Return [X, Y] of the center of cell containing provided text 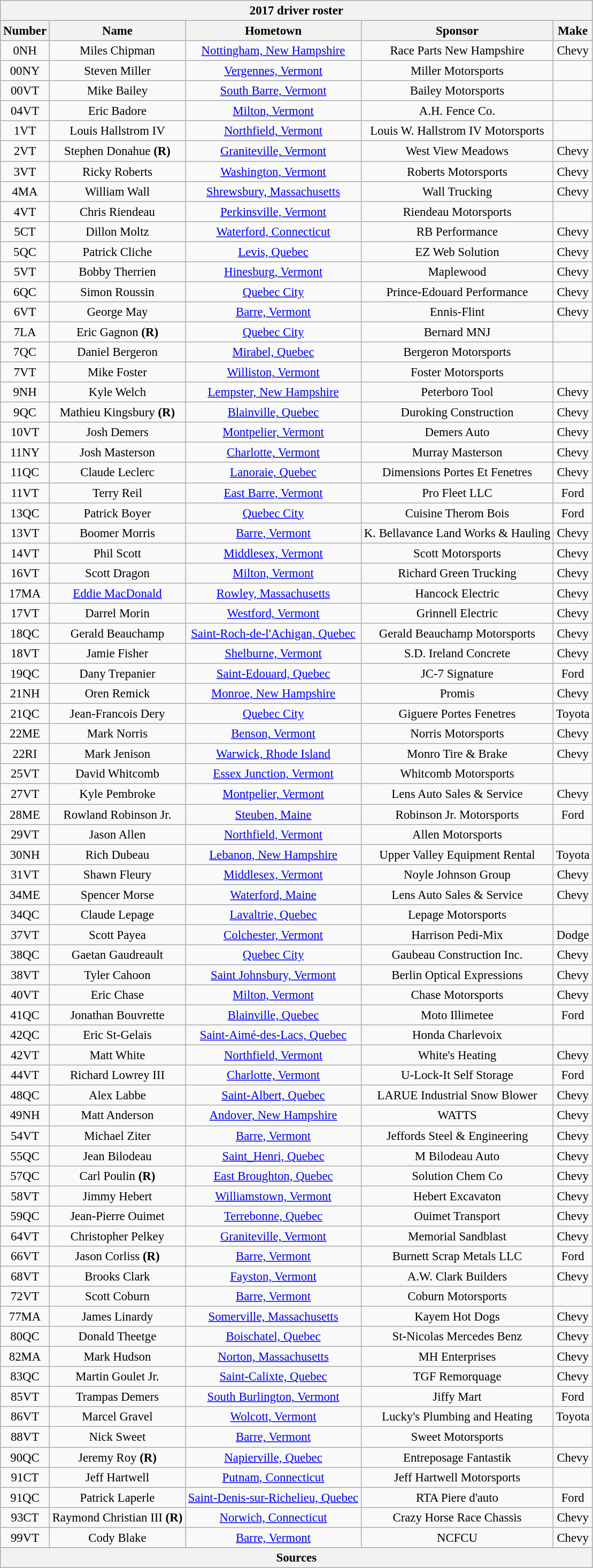
Jean-Francois Dery [117, 714]
5CT [25, 231]
Crazy Horse Race Chassis [458, 1517]
George May [117, 312]
Harrison Pedi-Mix [458, 935]
Berlin Optical Expressions [458, 975]
Williston, Vermont [274, 372]
04VT [25, 111]
RTA Piere d'auto [458, 1497]
Miles Chipman [117, 51]
Patrick Cliche [117, 252]
Patrick Boyer [117, 513]
Somerville, Massachusetts [274, 1317]
72VT [25, 1297]
7VT [25, 372]
Mike Bailey [117, 91]
Mark Hudson [117, 1357]
Upper Valley Equipment Rental [458, 855]
Lepage Motorsports [458, 915]
Kayem Hot Dogs [458, 1317]
Scott Motorsports [458, 553]
Entreposage Fantastik [458, 1457]
29VT [25, 834]
Jeff Hartwell [117, 1477]
Shawn Fleury [117, 874]
Bailey Motorsports [458, 91]
Norris Motorsports [458, 734]
31VT [25, 874]
Number [25, 31]
Dimensions Portes Et Fenetres [458, 473]
Maplewood [458, 272]
25VT [25, 774]
David Whitcomb [117, 774]
TGF Remorquage [458, 1377]
18QC [25, 633]
Claude Leclerc [117, 473]
Lebanon, New Hampshire [274, 855]
MH Enterprises [458, 1357]
Jean Bilodeau [117, 1156]
Boomer Morris [117, 533]
Cody Blake [117, 1538]
21NH [25, 694]
48QC [25, 1096]
28ME [25, 814]
Eric Chase [117, 995]
85VT [25, 1397]
Martin Goulet Jr. [117, 1377]
3VT [25, 172]
Dany Trepanier [117, 674]
Mark Norris [117, 734]
Jamie Fisher [117, 654]
Levis, Quebec [274, 252]
St-Nicolas Mercedes Benz [458, 1337]
Dillon Moltz [117, 231]
Mike Foster [117, 372]
55QC [25, 1156]
Sources [296, 1558]
11QC [25, 473]
Mark Jenison [117, 754]
Jonathan Bouvrette [117, 1015]
Bernard MNJ [458, 332]
Michael Ziter [117, 1136]
44VT [25, 1075]
57QC [25, 1176]
Allen Motorsports [458, 834]
Eric Badore [117, 111]
14VT [25, 553]
Chase Motorsports [458, 995]
Robinson Jr. Motorsports [458, 814]
A.W. Clark Builders [458, 1276]
34ME [25, 895]
Scott Coburn [117, 1297]
Giguere Portes Fenetres [458, 714]
16VT [25, 573]
Bobby Therrien [117, 272]
Mathieu Kingsbury (R) [117, 413]
Scott Dragon [117, 573]
Riendeau Motorsports [458, 212]
2017 driver roster [296, 11]
37VT [25, 935]
41QC [25, 1015]
91QC [25, 1497]
Make [573, 31]
Whitcomb Motorsports [458, 774]
Saint-Calixte, Quebec [274, 1377]
6QC [25, 292]
East Broughton, Quebec [274, 1176]
JC-7 Signature [458, 674]
William Wall [117, 191]
64VT [25, 1236]
5QC [25, 252]
Westford, Vermont [274, 614]
42QC [25, 1035]
17MA [25, 593]
Coburn Motorsports [458, 1297]
17VT [25, 614]
4MA [25, 191]
Christopher Pelkey [117, 1236]
Saint-Denis-sur-Richelieu, Quebec [274, 1497]
Monroe, New Hampshire [274, 694]
Gerald Beauchamp [117, 633]
Terry Reil [117, 493]
38QC [25, 955]
13QC [25, 513]
58VT [25, 1196]
Simon Roussin [117, 292]
EZ Web Solution [458, 252]
Carl Poulin (R) [117, 1176]
LARUE Industrial Snow Blower [458, 1096]
Kyle Pembroke [117, 794]
Dodge [573, 935]
Louis W. Hallstrom IV Motorsports [458, 131]
Warwick, Rhode Island [274, 754]
Richard Green Trucking [458, 573]
77MA [25, 1317]
Gerald Beauchamp Motorsports [458, 633]
Noyle Johnson Group [458, 874]
Colchester, Vermont [274, 935]
00NY [25, 71]
Race Parts New Hampshire [458, 51]
South Burlington, Vermont [274, 1397]
Steuben, Maine [274, 814]
Eddie MacDonald [117, 593]
80QC [25, 1337]
Kyle Welch [117, 392]
Grinnell Electric [458, 614]
Foster Motorsports [458, 372]
18VT [25, 654]
Matt White [117, 1055]
59QC [25, 1216]
Benson, Vermont [274, 734]
James Linardy [117, 1317]
Darrel Morin [117, 614]
RB Performance [458, 231]
5VT [25, 272]
Roberts Motorsports [458, 172]
Honda Charlevoix [458, 1035]
Gaubeau Construction Inc. [458, 955]
Ouimet Transport [458, 1216]
M Bilodeau Auto [458, 1156]
1VT [25, 131]
Eric St-Gelais [117, 1035]
Jason Allen [117, 834]
88VT [25, 1437]
Raymond Christian III (R) [117, 1517]
7QC [25, 352]
Nick Sweet [117, 1437]
Saint-Albert, Quebec [274, 1096]
93CT [25, 1517]
11NY [25, 453]
Jeffords Steel & Engineering [458, 1136]
Vergennes, Vermont [274, 71]
Matt Anderson [117, 1116]
Richard Lowrey III [117, 1075]
Lavaltrie, Quebec [274, 915]
Gaetan Gaudreault [117, 955]
2VT [25, 151]
Josh Masterson [117, 453]
Putnam, Connecticut [274, 1477]
West View Meadows [458, 151]
Burnett Scrap Metals LLC [458, 1256]
Name [117, 31]
Louis Hallstrom IV [117, 131]
Waterford, Maine [274, 895]
Mirabel, Quebec [274, 352]
Bergeron Motorsports [458, 352]
7LA [25, 332]
Saint Johnsbury, Vermont [274, 975]
Pro Fleet LLC [458, 493]
Chris Riendeau [117, 212]
Terrebonne, Quebec [274, 1216]
90QC [25, 1457]
54VT [25, 1136]
Tyler Cahoon [117, 975]
Shelburne, Vermont [274, 654]
Saint-Edouard, Quebec [274, 674]
Wolcott, Vermont [274, 1417]
Williamstown, Vermont [274, 1196]
00VT [25, 91]
Jason Corliss (R) [117, 1256]
Josh Demers [117, 432]
68VT [25, 1276]
86VT [25, 1417]
Moto Illimetee [458, 1015]
Cuisine Therom Bois [458, 513]
Oren Remick [117, 694]
Steven Miller [117, 71]
Sponsor [458, 31]
Trampas Demers [117, 1397]
Norton, Massachusetts [274, 1357]
10VT [25, 432]
Lempster, New Hampshire [274, 392]
K. Bellavance Land Works & Hauling [458, 533]
Patrick Laperle [117, 1497]
Saint-Roch-de-l'Achigan, Quebec [274, 633]
Prince-Edouard Performance [458, 292]
Hinesburg, Vermont [274, 272]
Sweet Motorsports [458, 1437]
Shrewsbury, Massachusetts [274, 191]
Claude Lepage [117, 915]
30NH [25, 855]
Demers Auto [458, 432]
Saint-Aimé-des-Lacs, Quebec [274, 1035]
Ricky Roberts [117, 172]
11VT [25, 493]
9NH [25, 392]
NCFCU [458, 1538]
Peterboro Tool [458, 392]
Solution Chem Co [458, 1176]
Jeremy Roy (R) [117, 1457]
6VT [25, 312]
40VT [25, 995]
Hebert Excavaton [458, 1196]
Fayston, Vermont [274, 1276]
Jiffy Mart [458, 1397]
Jeff Hartwell Motorsports [458, 1477]
Eric Gagnon (R) [117, 332]
0NH [25, 51]
Hometown [274, 31]
Promis [458, 694]
83QC [25, 1377]
Duroking Construction [458, 413]
South Barre, Vermont [274, 91]
Nottingham, New Hampshire [274, 51]
Lanoraie, Quebec [274, 473]
Hancock Electric [458, 593]
Washington, Vermont [274, 172]
S.D. Ireland Concrete [458, 654]
42VT [25, 1055]
Jimmy Hebert [117, 1196]
Donald Theetge [117, 1337]
A.H. Fence Co. [458, 111]
Brooks Clark [117, 1276]
38VT [25, 975]
49NH [25, 1116]
82MA [25, 1357]
Waterford, Connecticut [274, 231]
Norwich, Connecticut [274, 1517]
22ME [25, 734]
27VT [25, 794]
Stephen Donahue (R) [117, 151]
Marcel Gravel [117, 1417]
Daniel Bergeron [117, 352]
19QC [25, 674]
Lucky's Plumbing and Heating [458, 1417]
Monro Tire & Brake [458, 754]
Napierville, Quebec [274, 1457]
34QC [25, 915]
Alex Labbe [117, 1096]
13VT [25, 533]
91CT [25, 1477]
Saint_Henri, Quebec [274, 1156]
99VT [25, 1538]
Ennis-Flint [458, 312]
East Barre, Vermont [274, 493]
Spencer Morse [117, 895]
66VT [25, 1256]
WATTS [458, 1116]
Wall Trucking [458, 191]
Rich Dubeau [117, 855]
Essex Junction, Vermont [274, 774]
Boischatel, Quebec [274, 1337]
Memorial Sandblast [458, 1236]
White's Heating [458, 1055]
21QC [25, 714]
Jean-Pierre Ouimet [117, 1216]
Miller Motorsports [458, 71]
Andover, New Hampshire [274, 1116]
U-Lock-It Self Storage [458, 1075]
22RI [25, 754]
4VT [25, 212]
Rowland Robinson Jr. [117, 814]
9QC [25, 413]
Scott Payea [117, 935]
Rowley, Massachusetts [274, 593]
Phil Scott [117, 553]
Murray Masterson [458, 453]
Perkinsville, Vermont [274, 212]
